Return the (X, Y) coordinate for the center point of the cell that contains the specified text.  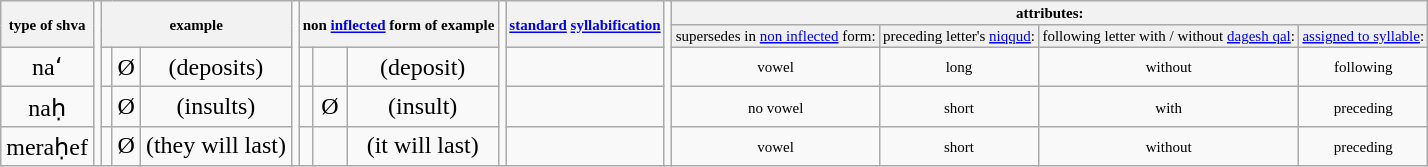
non inflected form of example (398, 24)
naḥ (48, 107)
attributes: (1050, 13)
preceding letter's niqqud: (958, 36)
with (1169, 107)
type of shva (48, 24)
(it will last) (422, 146)
(insults) (216, 107)
following (1364, 67)
assigned to syllable: (1364, 36)
no vowel (776, 107)
naʻ (48, 67)
long (958, 67)
standard syllabification (586, 24)
(deposits) (216, 67)
meraḥef (48, 146)
supersedes in non inflected form: (776, 36)
following letter with / without dagesh qal: (1169, 36)
(deposit) (422, 67)
(insult) (422, 107)
example (196, 24)
(they will last) (216, 146)
